Return (x, y) of the center of cell containing provided text 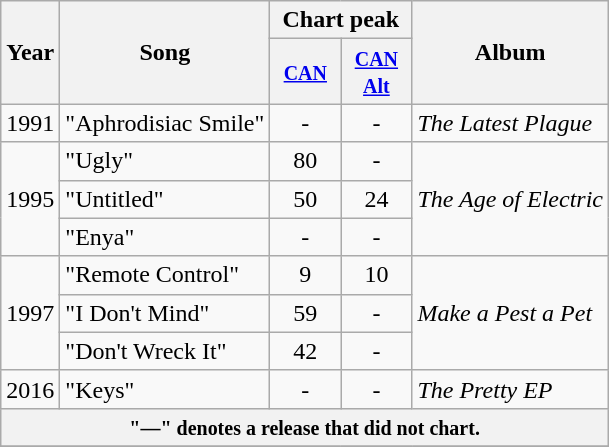
"I Don't Mind" (165, 313)
9 (306, 275)
Chart peak (341, 20)
The Pretty EP (510, 389)
CANAlt (376, 72)
Song (165, 52)
The Age of Electric (510, 199)
"Keys" (165, 389)
"Don't Wreck It" (165, 351)
59 (306, 313)
"—" denotes a release that did not chart. (305, 427)
1991 (30, 123)
CAN (306, 72)
"Remote Control" (165, 275)
Album (510, 52)
Make a Pest a Pet (510, 313)
50 (306, 199)
"Enya" (165, 237)
1997 (30, 313)
Year (30, 52)
The Latest Plague (510, 123)
2016 (30, 389)
24 (376, 199)
"Aphrodisiac Smile" (165, 123)
80 (306, 161)
10 (376, 275)
42 (306, 351)
1995 (30, 199)
"Untitled" (165, 199)
"Ugly" (165, 161)
